Detect which cell encompasses the target text, then output its [x, y] center coordinate. 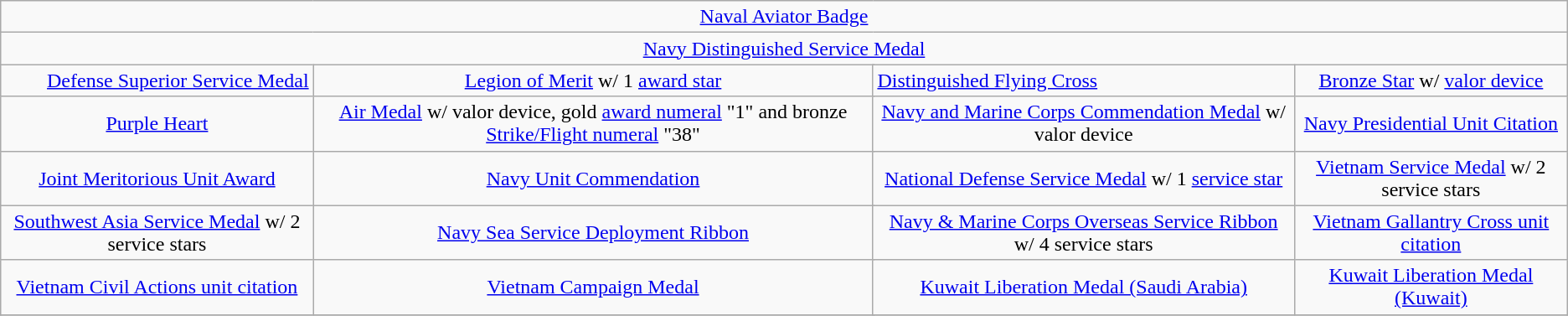
Navy Unit Commendation [593, 178]
Kuwait Liberation Medal (Kuwait) [1431, 287]
Joint Meritorious Unit Award [157, 178]
Bronze Star w/ valor device [1431, 80]
Defense Superior Service Medal [157, 80]
Navy Sea Service Deployment Ribbon [593, 233]
National Defense Service Medal w/ 1 service star [1084, 178]
Naval Aviator Badge [784, 17]
Air Medal w/ valor device, gold award numeral "1" and bronze Strike/Flight numeral "38" [593, 124]
Kuwait Liberation Medal (Saudi Arabia) [1084, 287]
Legion of Merit w/ 1 award star [593, 80]
Navy Presidential Unit Citation [1431, 124]
Vietnam Civil Actions unit citation [157, 287]
Vietnam Campaign Medal [593, 287]
Southwest Asia Service Medal w/ 2 service stars [157, 233]
Navy Distinguished Service Medal [784, 49]
Distinguished Flying Cross [1084, 80]
Navy and Marine Corps Commendation Medal w/ valor device [1084, 124]
Purple Heart [157, 124]
Vietnam Service Medal w/ 2 service stars [1431, 178]
Navy & Marine Corps Overseas Service Ribbon w/ 4 service stars [1084, 233]
Vietnam Gallantry Cross unit citation [1431, 233]
